Provide the (X, Y) coordinate of the cell's center where the given text is located.  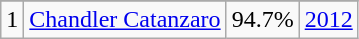
94.7% (262, 20)
Chandler Catanzaro (125, 20)
2012 (328, 20)
1 (12, 20)
